Determine the [x, y] coordinate at the center of the cell enclosing the given text.  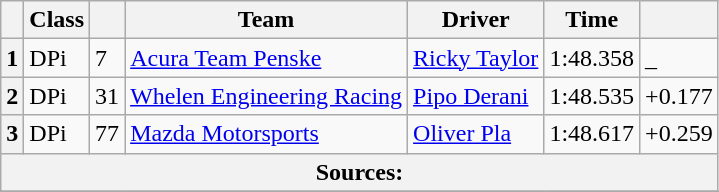
_ [680, 58]
31 [108, 96]
Acura Team Penske [266, 58]
2 [12, 96]
1:48.535 [592, 96]
+0.177 [680, 96]
1:48.358 [592, 58]
Driver [476, 20]
1 [12, 58]
Whelen Engineering Racing [266, 96]
Pipo Derani [476, 96]
+0.259 [680, 134]
Team [266, 20]
Mazda Motorsports [266, 134]
77 [108, 134]
7 [108, 58]
Sources: [360, 172]
1:48.617 [592, 134]
Time [592, 20]
Class [57, 20]
3 [12, 134]
Ricky Taylor [476, 58]
Oliver Pla [476, 134]
